Search for the cell housing the specified text and yield its [X, Y] center coordinate. 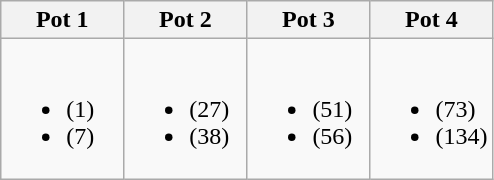
Pot 3 [308, 20]
(73) (134) [432, 109]
Pot 4 [432, 20]
Pot 1 [62, 20]
(1) (7) [62, 109]
Pot 2 [186, 20]
(51) (56) [308, 109]
(27) (38) [186, 109]
